Output the [X, Y] coordinate of the center of the cell containing the given text.  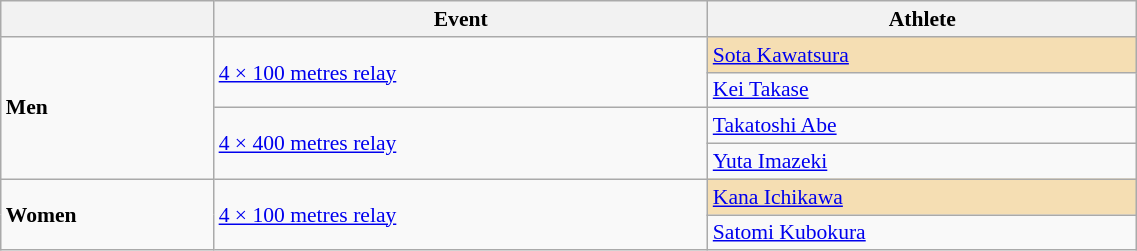
Satomi Kubokura [922, 233]
Men [108, 108]
Sota Kawatsura [922, 55]
Women [108, 214]
Yuta Imazeki [922, 162]
4 × 400 metres relay [461, 144]
Athlete [922, 19]
Event [461, 19]
Kana Ichikawa [922, 197]
Kei Takase [922, 90]
Takatoshi Abe [922, 126]
